Scan for the cell matching the given text and deliver its (x, y) coordinate at center. 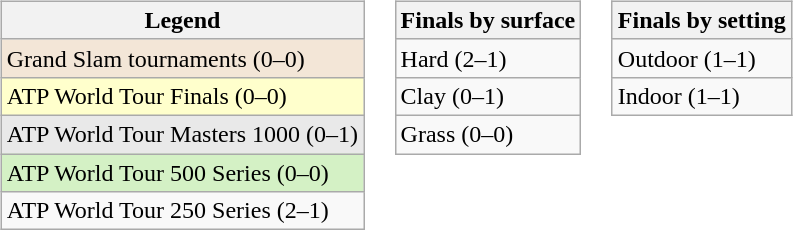
Grass (0–0) (488, 134)
Finals by surface (488, 20)
ATP World Tour 250 Series (2–1) (182, 211)
ATP World Tour Finals (0–0) (182, 96)
Outdoor (1–1) (702, 58)
Hard (2–1) (488, 58)
ATP World Tour 500 Series (0–0) (182, 173)
Finals by setting (702, 20)
Indoor (1–1) (702, 96)
Grand Slam tournaments (0–0) (182, 58)
Clay (0–1) (488, 96)
ATP World Tour Masters 1000 (0–1) (182, 134)
Legend (182, 20)
